Output the [X, Y] coordinate of the center of the cell containing the given text.  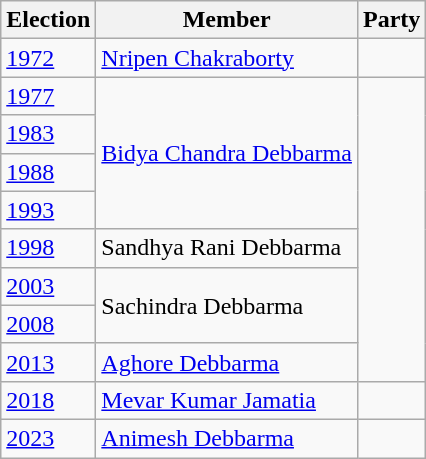
Mevar Kumar Jamatia [227, 400]
1983 [48, 134]
Election [48, 20]
Sachindra Debbarma [227, 305]
2008 [48, 324]
Sandhya Rani Debbarma [227, 248]
2023 [48, 438]
2013 [48, 362]
Aghore Debbarma [227, 362]
2003 [48, 286]
Party [391, 20]
1993 [48, 210]
1988 [48, 172]
1998 [48, 248]
2018 [48, 400]
Nripen Chakraborty [227, 58]
1972 [48, 58]
Animesh Debbarma [227, 438]
Bidya Chandra Debbarma [227, 153]
1977 [48, 96]
Member [227, 20]
